Search for the cell housing the specified text and yield its (X, Y) center coordinate. 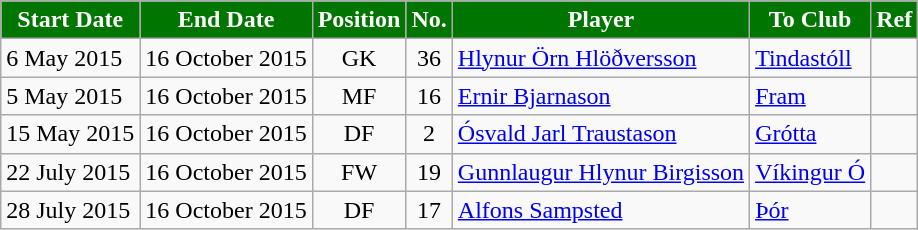
Ósvald Jarl Traustason (600, 134)
36 (429, 58)
No. (429, 20)
To Club (810, 20)
2 (429, 134)
Start Date (70, 20)
FW (359, 172)
Grótta (810, 134)
Alfons Sampsted (600, 210)
Ref (894, 20)
Tindastóll (810, 58)
GK (359, 58)
Víkingur Ó (810, 172)
Position (359, 20)
Player (600, 20)
19 (429, 172)
End Date (226, 20)
15 May 2015 (70, 134)
Þór (810, 210)
Gunnlaugur Hlynur Birgisson (600, 172)
Fram (810, 96)
28 July 2015 (70, 210)
6 May 2015 (70, 58)
5 May 2015 (70, 96)
16 (429, 96)
MF (359, 96)
17 (429, 210)
22 July 2015 (70, 172)
Ernir Bjarnason (600, 96)
Hlynur Örn Hlöðversson (600, 58)
